Capture the cell that displays the provided text and extract its (X, Y) central coordinate. 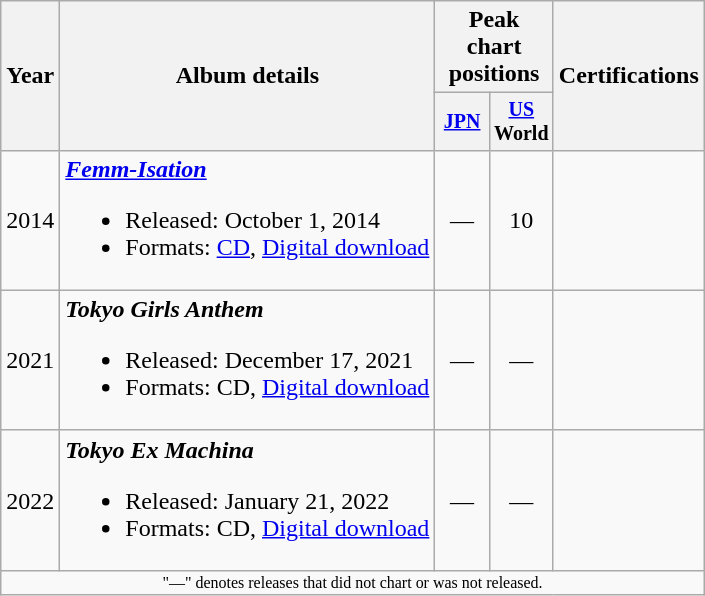
10 (521, 220)
2014 (30, 220)
Tokyo Ex MachinaReleased: January 21, 2022Formats: CD, Digital download (248, 500)
2021 (30, 360)
Tokyo Girls AnthemReleased: December 17, 2021Formats: CD, Digital download (248, 360)
"—" denotes releases that did not chart or was not released. (353, 582)
JPN (462, 122)
Certifications (628, 76)
Album details (248, 76)
2022 (30, 500)
Year (30, 76)
US World (521, 122)
Femm-IsationReleased: October 1, 2014Formats: CD, Digital download (248, 220)
Peak chart positions (494, 47)
